Detect which cell encompasses the target text, then output its [X, Y] center coordinate. 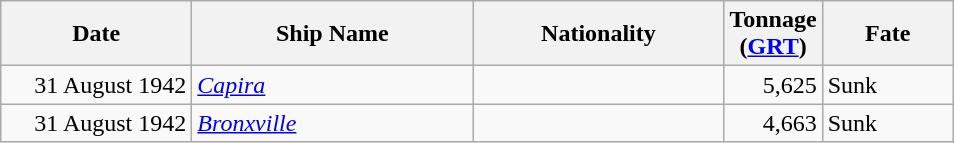
Bronxville [332, 123]
Fate [888, 34]
Ship Name [332, 34]
Tonnage(GRT) [773, 34]
5,625 [773, 85]
Nationality [598, 34]
4,663 [773, 123]
Date [96, 34]
Capira [332, 85]
